Identify which cell holds the provided text, then report its [X, Y] central coordinate. 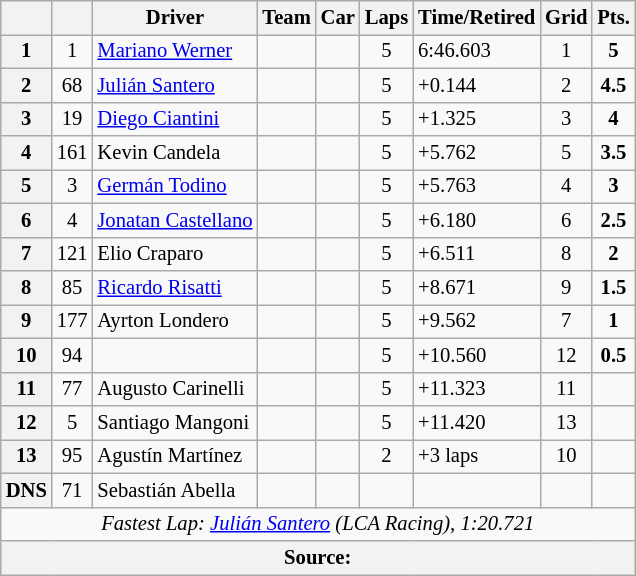
77 [72, 389]
+11.323 [476, 389]
+9.562 [476, 321]
95 [72, 456]
3.5 [613, 153]
Germán Todino [174, 186]
Santiago Mangoni [174, 423]
Sebastián Abella [174, 490]
4.5 [613, 85]
Augusto Carinelli [174, 389]
94 [72, 355]
Pts. [613, 17]
19 [72, 119]
2.5 [613, 220]
+1.325 [476, 119]
DNS [26, 490]
+6.180 [476, 220]
+8.671 [476, 287]
0.5 [613, 355]
Julián Santero [174, 85]
+3 laps [476, 456]
Ayrton Londero [174, 321]
71 [72, 490]
Ricardo Risatti [174, 287]
Source: [318, 557]
+6.511 [476, 254]
Team [286, 17]
Kevin Candela [174, 153]
Agustín Martínez [174, 456]
+11.420 [476, 423]
6:46.603 [476, 51]
161 [72, 153]
85 [72, 287]
1.5 [613, 287]
+10.560 [476, 355]
Driver [174, 17]
Diego Ciantini [174, 119]
Fastest Lap: Julián Santero (LCA Racing), 1:20.721 [318, 524]
121 [72, 254]
+0.144 [476, 85]
68 [72, 85]
Laps [386, 17]
Mariano Werner [174, 51]
Time/Retired [476, 17]
Grid [566, 17]
+5.763 [476, 186]
177 [72, 321]
Elio Craparo [174, 254]
Jonatan Castellano [174, 220]
+5.762 [476, 153]
Car [338, 17]
